Pinpoint the cell where the given text exists, returning its [X, Y] midpoint coordinate. 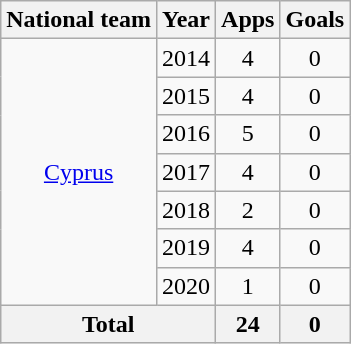
Cyprus [79, 172]
2017 [186, 172]
National team [79, 20]
24 [248, 324]
5 [248, 134]
2019 [186, 248]
2018 [186, 210]
Total [108, 324]
2020 [186, 286]
Year [186, 20]
2 [248, 210]
Apps [248, 20]
2016 [186, 134]
2015 [186, 96]
2014 [186, 58]
1 [248, 286]
Goals [315, 20]
